Find where the given text appears and provide that cell's center as (x, y) coordinate. 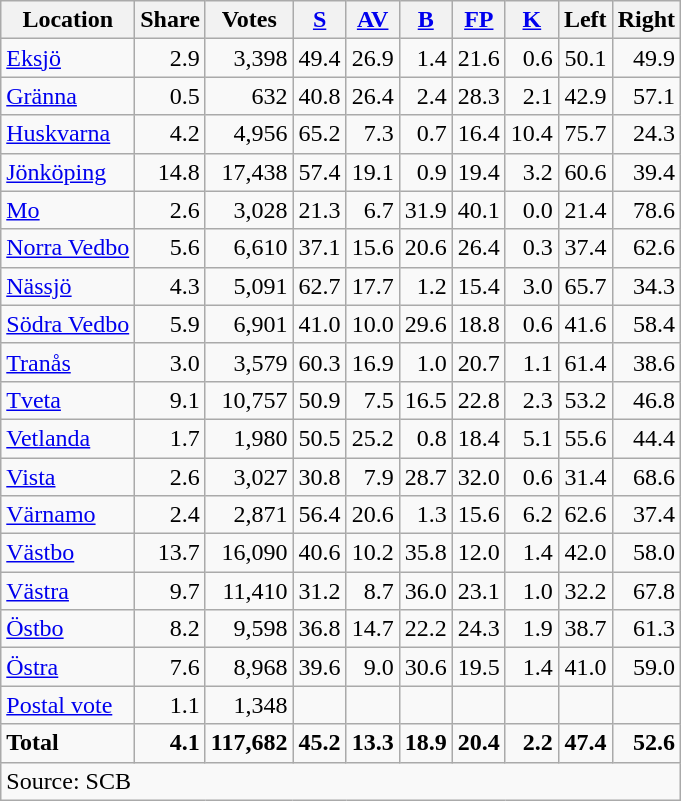
Total (68, 743)
6.2 (532, 515)
Votes (249, 20)
58.4 (646, 324)
35.8 (426, 553)
Right (646, 20)
58.0 (646, 553)
Värnamo (68, 515)
9.7 (170, 591)
3,398 (249, 58)
2.1 (532, 96)
0.3 (532, 248)
41.6 (585, 324)
1.7 (170, 438)
68.6 (646, 477)
Tveta (68, 400)
1,348 (249, 705)
49.4 (320, 58)
8.7 (372, 591)
32.0 (478, 477)
32.2 (585, 591)
Postal vote (68, 705)
45.2 (320, 743)
1.9 (532, 629)
62.7 (320, 286)
65.2 (320, 134)
56.4 (320, 515)
Share (170, 20)
10.0 (372, 324)
AV (372, 20)
1,980 (249, 438)
21.6 (478, 58)
Vista (68, 477)
17.7 (372, 286)
16.4 (478, 134)
Södra Vedbo (68, 324)
13.7 (170, 553)
57.1 (646, 96)
19.4 (478, 172)
39.4 (646, 172)
42.0 (585, 553)
5.1 (532, 438)
Östbo (68, 629)
20.7 (478, 362)
46.8 (646, 400)
47.4 (585, 743)
31.9 (426, 210)
0.5 (170, 96)
Västra (68, 591)
31.4 (585, 477)
4.2 (170, 134)
0.8 (426, 438)
K (532, 20)
40.8 (320, 96)
7.3 (372, 134)
23.1 (478, 591)
67.8 (646, 591)
39.6 (320, 667)
42.9 (585, 96)
16.9 (372, 362)
30.8 (320, 477)
2.2 (532, 743)
9.0 (372, 667)
1.3 (426, 515)
60.3 (320, 362)
Tranås (68, 362)
2,871 (249, 515)
14.7 (372, 629)
3.2 (532, 172)
20.4 (478, 743)
1.2 (426, 286)
7.6 (170, 667)
Source: SCB (341, 781)
21.3 (320, 210)
31.2 (320, 591)
18.9 (426, 743)
65.7 (585, 286)
10.4 (532, 134)
53.2 (585, 400)
5.6 (170, 248)
61.3 (646, 629)
40.6 (320, 553)
FP (478, 20)
37.1 (320, 248)
Mo (68, 210)
Jönköping (68, 172)
8.2 (170, 629)
34.3 (646, 286)
Eksjö (68, 58)
75.7 (585, 134)
5.9 (170, 324)
3,027 (249, 477)
61.4 (585, 362)
44.4 (646, 438)
0.7 (426, 134)
38.7 (585, 629)
4,956 (249, 134)
4.1 (170, 743)
0.9 (426, 172)
25.2 (372, 438)
52.6 (646, 743)
18.8 (478, 324)
55.6 (585, 438)
28.3 (478, 96)
Location (68, 20)
117,682 (249, 743)
29.6 (426, 324)
16.5 (426, 400)
40.1 (478, 210)
16,090 (249, 553)
50.9 (320, 400)
36.8 (320, 629)
7.9 (372, 477)
Gränna (68, 96)
19.1 (372, 172)
11,410 (249, 591)
60.6 (585, 172)
59.0 (646, 667)
Nässjö (68, 286)
30.6 (426, 667)
36.0 (426, 591)
4.3 (170, 286)
28.7 (426, 477)
14.8 (170, 172)
8,968 (249, 667)
6.7 (372, 210)
9.1 (170, 400)
17,438 (249, 172)
13.3 (372, 743)
3,579 (249, 362)
0.0 (532, 210)
Norra Vedbo (68, 248)
B (426, 20)
19.5 (478, 667)
38.6 (646, 362)
18.4 (478, 438)
12.0 (478, 553)
Left (585, 20)
22.8 (478, 400)
22.2 (426, 629)
10.2 (372, 553)
Vetlanda (68, 438)
26.9 (372, 58)
49.9 (646, 58)
2.9 (170, 58)
3,028 (249, 210)
6,901 (249, 324)
10,757 (249, 400)
2.3 (532, 400)
50.1 (585, 58)
50.5 (320, 438)
15.4 (478, 286)
S (320, 20)
7.5 (372, 400)
Västbo (68, 553)
5,091 (249, 286)
Huskvarna (68, 134)
57.4 (320, 172)
632 (249, 96)
Östra (68, 667)
78.6 (646, 210)
21.4 (585, 210)
9,598 (249, 629)
6,610 (249, 248)
